Return [X, Y] of the center of cell containing provided text 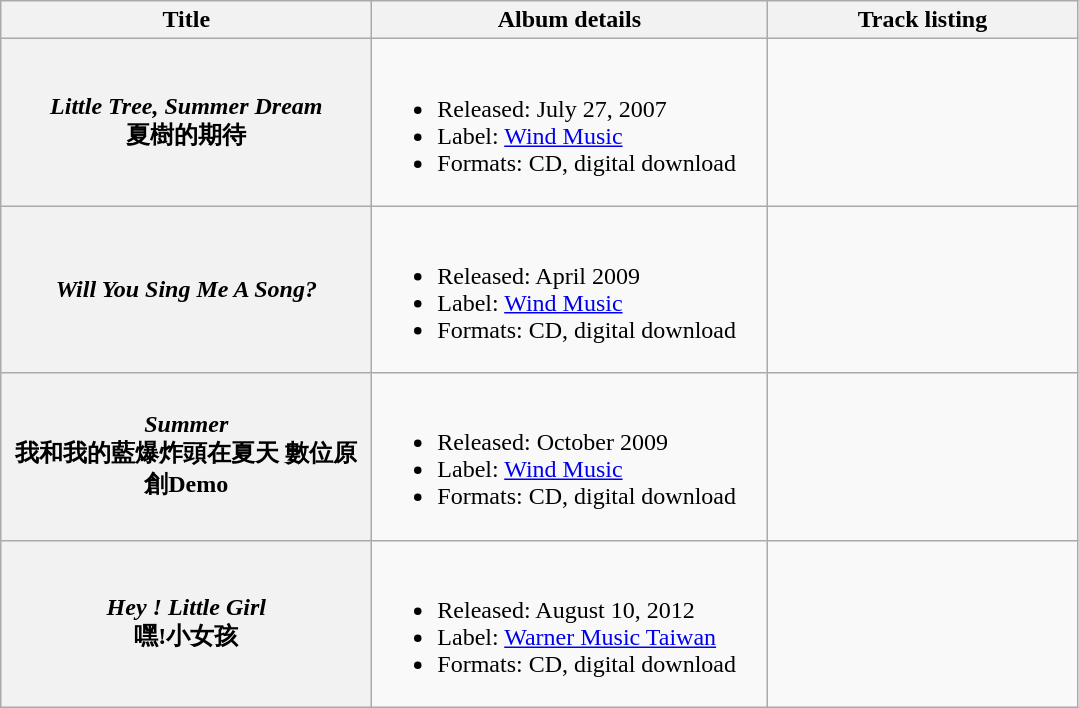
Track listing [922, 20]
Album details [570, 20]
Summer我和我的藍爆炸頭在夏天 數位原創Demo [186, 456]
Title [186, 20]
Released: April 2009Label: Wind MusicFormats: CD, digital download [570, 290]
Will You Sing Me A Song? [186, 290]
Little Tree, Summer Dream夏樹的期待 [186, 122]
Released: July 27, 2007Label: Wind MusicFormats: CD, digital download [570, 122]
Released: October 2009Label: Wind MusicFormats: CD, digital download [570, 456]
Hey ! Little Girl嘿!小女孩 [186, 624]
Released: August 10, 2012Label: Warner Music TaiwanFormats: CD, digital download [570, 624]
